Find where the given text appears and provide that cell's center as [x, y] coordinate. 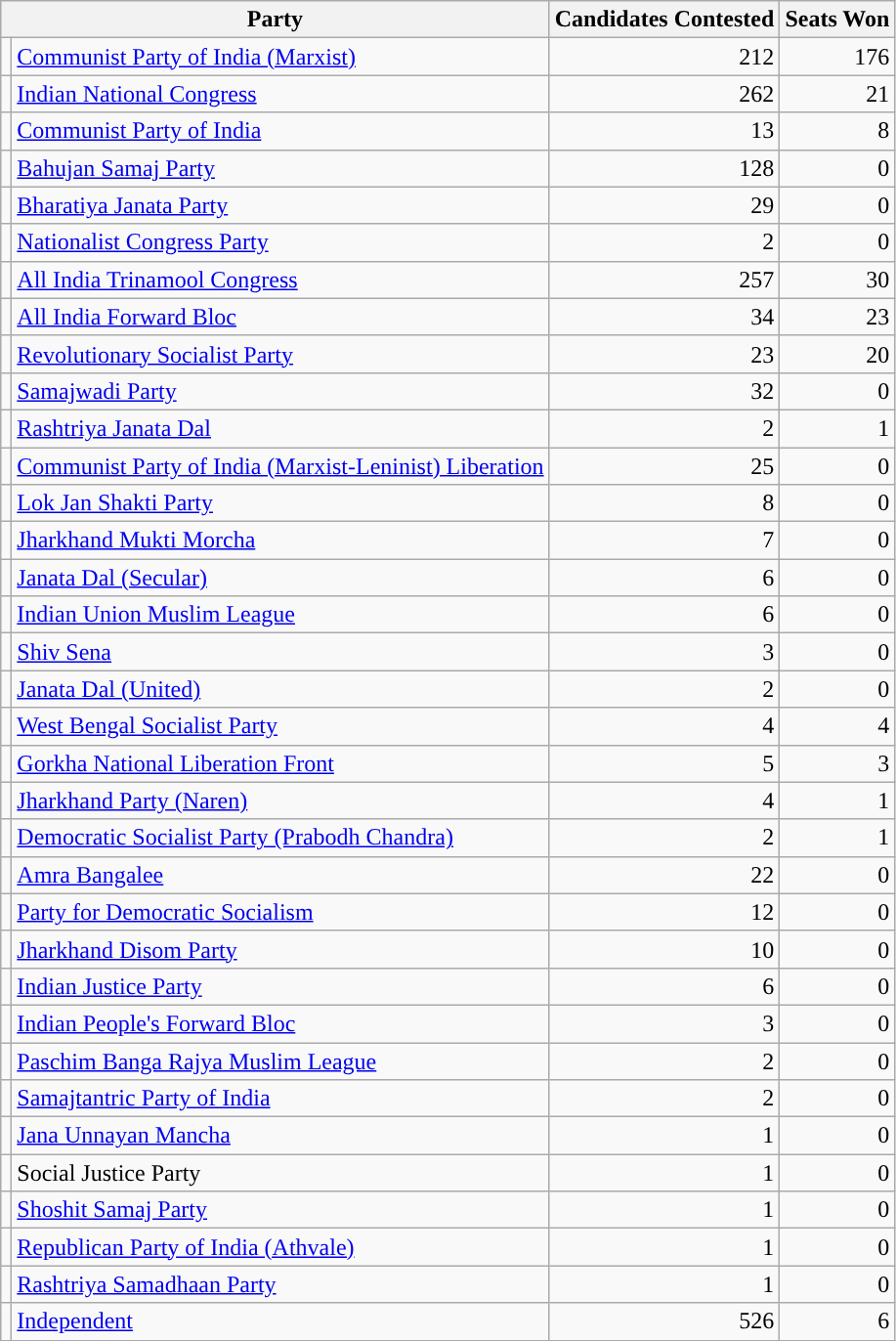
Communist Party of India (Marxist-Leninist) Liberation [280, 466]
Communist Party of India (Marxist) [280, 57]
Party [276, 20]
Jana Unnayan Mancha [280, 1136]
Communist Party of India [280, 131]
Shiv Sena [280, 652]
128 [664, 168]
Bharatiya Janata Party [280, 205]
7 [664, 541]
Lok Jan Shakti Party [280, 503]
All India Forward Bloc [280, 317]
Indian Union Muslim League [280, 615]
5 [664, 763]
Democratic Socialist Party (Prabodh Chandra) [280, 838]
212 [664, 57]
Seats Won [837, 20]
Social Justice Party [280, 1173]
Revolutionary Socialist Party [280, 354]
Jharkhand Mukti Morcha [280, 541]
Indian National Congress [280, 94]
Republican Party of India (Athvale) [280, 1247]
West Bengal Socialist Party [280, 726]
262 [664, 94]
Indian People's Forward Bloc [280, 1023]
Janata Dal (United) [280, 689]
Samajwadi Party [280, 391]
Rashtriya Janata Dal [280, 428]
Indian Justice Party [280, 986]
Independent [280, 1321]
12 [664, 912]
Bahujan Samaj Party [280, 168]
176 [837, 57]
10 [664, 949]
22 [664, 875]
20 [837, 354]
13 [664, 131]
257 [664, 280]
Samajtantric Party of India [280, 1099]
25 [664, 466]
Candidates Contested [664, 20]
Rashtriya Samadhaan Party [280, 1284]
Party for Democratic Socialism [280, 912]
Gorkha National Liberation Front [280, 763]
30 [837, 280]
Jharkhand Party (Naren) [280, 800]
Paschim Banga Rajya Muslim League [280, 1060]
Amra Bangalee [280, 875]
34 [664, 317]
21 [837, 94]
32 [664, 391]
Janata Dal (Secular) [280, 578]
All India Trinamool Congress [280, 280]
Nationalist Congress Party [280, 242]
526 [664, 1321]
Shoshit Samaj Party [280, 1210]
Jharkhand Disom Party [280, 949]
29 [664, 205]
